Return the [X, Y] coordinate for the center point of the cell that contains the specified text.  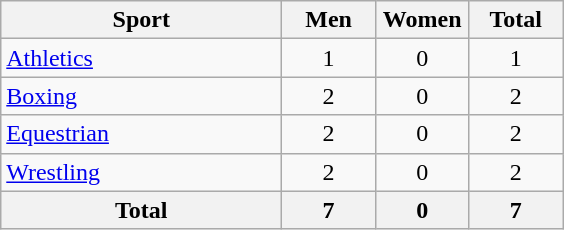
Boxing [142, 96]
Equestrian [142, 134]
Women [422, 20]
Men [329, 20]
Athletics [142, 58]
Sport [142, 20]
Wrestling [142, 172]
